Pinpoint the cell where the given text exists, returning its [x, y] midpoint coordinate. 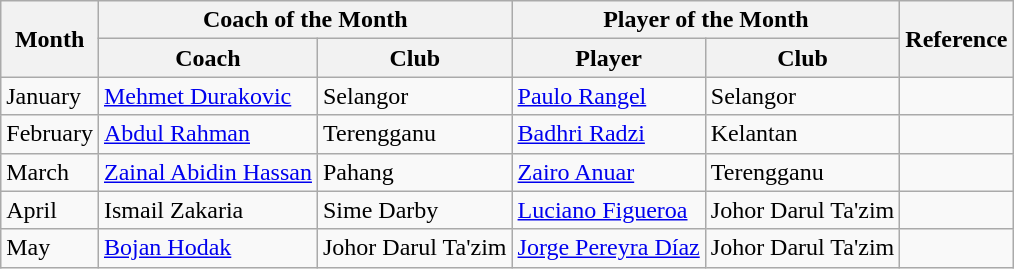
Abdul Rahman [208, 134]
Zairo Anuar [608, 172]
Reference [956, 39]
April [50, 210]
Ismail Zakaria [208, 210]
March [50, 172]
Sime Darby [414, 210]
Kelantan [802, 134]
Badhri Radzi [608, 134]
Coach of the Month [305, 20]
Pahang [414, 172]
Zainal Abidin Hassan [208, 172]
Bojan Hodak [208, 248]
January [50, 96]
Jorge Pereyra Díaz [608, 248]
Luciano Figueroa [608, 210]
Player of the Month [706, 20]
Coach [208, 58]
February [50, 134]
May [50, 248]
Player [608, 58]
Month [50, 39]
Paulo Rangel [608, 96]
Mehmet Durakovic [208, 96]
